Determine the (x, y) coordinate at the center of the cell enclosing the given text.  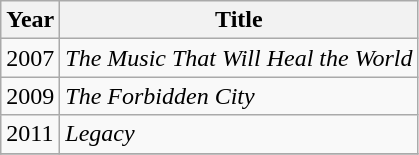
The Forbidden City (239, 96)
2009 (30, 96)
2007 (30, 58)
The Music That Will Heal the World (239, 58)
2011 (30, 134)
Title (239, 20)
Year (30, 20)
Legacy (239, 134)
